Extract the (x, y) coordinate from the center of the cell holding the provided text.  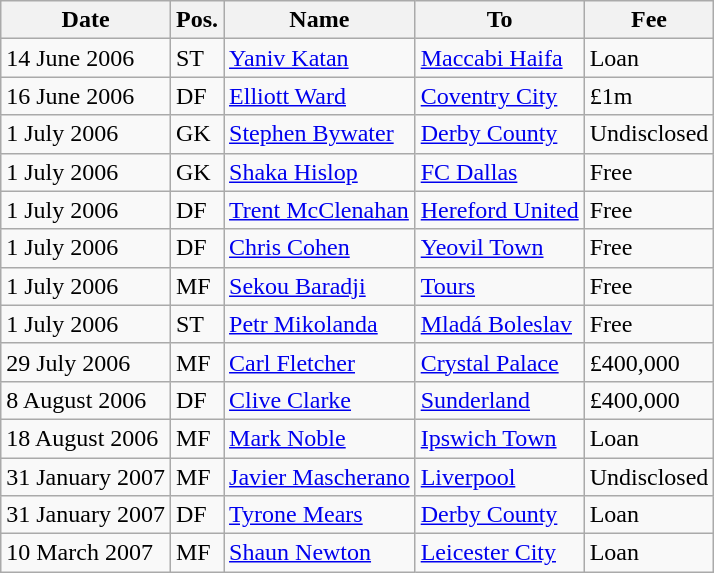
Maccabi Haifa (500, 58)
FC Dallas (500, 172)
18 August 2006 (86, 438)
Tours (500, 286)
Chris Cohen (320, 248)
Sekou Baradji (320, 286)
29 July 2006 (86, 362)
Yaniv Katan (320, 58)
10 March 2007 (86, 553)
Javier Mascherano (320, 477)
£1m (649, 96)
Shaka Hislop (320, 172)
Stephen Bywater (320, 134)
14 June 2006 (86, 58)
Coventry City (500, 96)
Clive Clarke (320, 400)
Elliott Ward (320, 96)
Hereford United (500, 210)
Ipswich Town (500, 438)
To (500, 20)
Mladá Boleslav (500, 324)
Name (320, 20)
Leicester City (500, 553)
16 June 2006 (86, 96)
Date (86, 20)
8 August 2006 (86, 400)
Pos. (196, 20)
Petr Mikolanda (320, 324)
Sunderland (500, 400)
Carl Fletcher (320, 362)
Liverpool (500, 477)
Shaun Newton (320, 553)
Trent McClenahan (320, 210)
Crystal Palace (500, 362)
Fee (649, 20)
Yeovil Town (500, 248)
Mark Noble (320, 438)
Tyrone Mears (320, 515)
